Extract the [x, y] coordinate from the center of the cell holding the provided text.  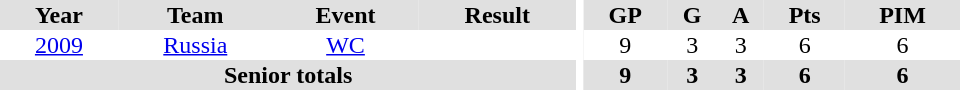
PIM [902, 15]
Senior totals [288, 75]
2009 [59, 45]
Russia [196, 45]
Team [196, 15]
Result [497, 15]
Year [59, 15]
A [740, 15]
G [692, 15]
Pts [804, 15]
WC [346, 45]
Event [346, 15]
GP [625, 15]
